Provide the [X, Y] coordinate of the cell's center where the given text is located.  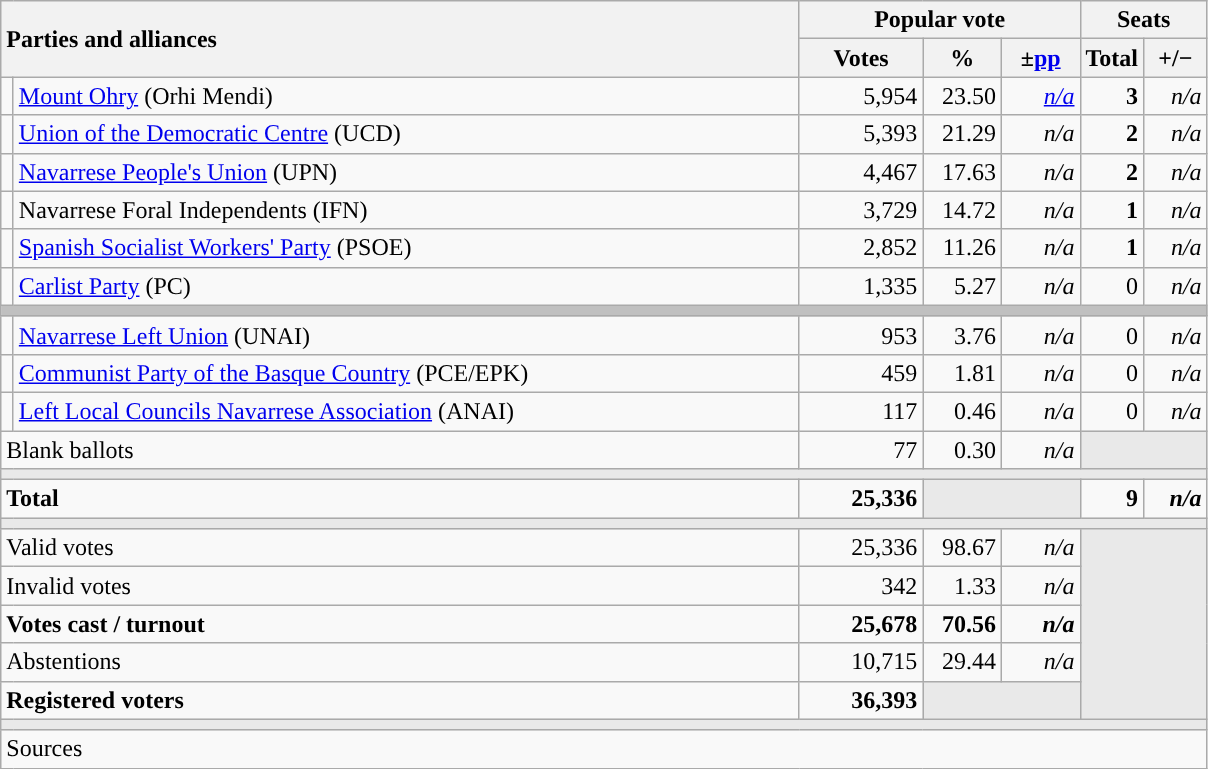
Abstentions [400, 662]
14.72 [962, 210]
25,678 [861, 624]
23.50 [962, 96]
+/− [1176, 58]
36,393 [861, 700]
Navarrese Left Union (UNAI) [406, 335]
Parties and alliances [400, 39]
17.63 [962, 172]
0.30 [962, 449]
21.29 [962, 134]
±pp [1040, 58]
Votes cast / turnout [400, 624]
5,393 [861, 134]
3 [1112, 96]
Popular vote [940, 20]
11.26 [962, 248]
117 [861, 411]
5.27 [962, 286]
2,852 [861, 248]
3,729 [861, 210]
Communist Party of the Basque Country (PCE/EPK) [406, 373]
342 [861, 586]
Union of the Democratic Centre (UCD) [406, 134]
Navarrese People's Union (UPN) [406, 172]
77 [861, 449]
70.56 [962, 624]
1.81 [962, 373]
% [962, 58]
Invalid votes [400, 586]
1,335 [861, 286]
Left Local Councils Navarrese Association (ANAI) [406, 411]
Navarrese Foral Independents (IFN) [406, 210]
Blank ballots [400, 449]
29.44 [962, 662]
Mount Ohry (Orhi Mendi) [406, 96]
98.67 [962, 548]
Carlist Party (PC) [406, 286]
5,954 [861, 96]
Registered voters [400, 700]
Spanish Socialist Workers' Party (PSOE) [406, 248]
Votes [861, 58]
0.46 [962, 411]
459 [861, 373]
4,467 [861, 172]
Valid votes [400, 548]
9 [1112, 499]
1.33 [962, 586]
953 [861, 335]
Sources [604, 749]
3.76 [962, 335]
10,715 [861, 662]
Seats [1144, 20]
